Identify which cell holds the provided text, then report its (X, Y) central coordinate. 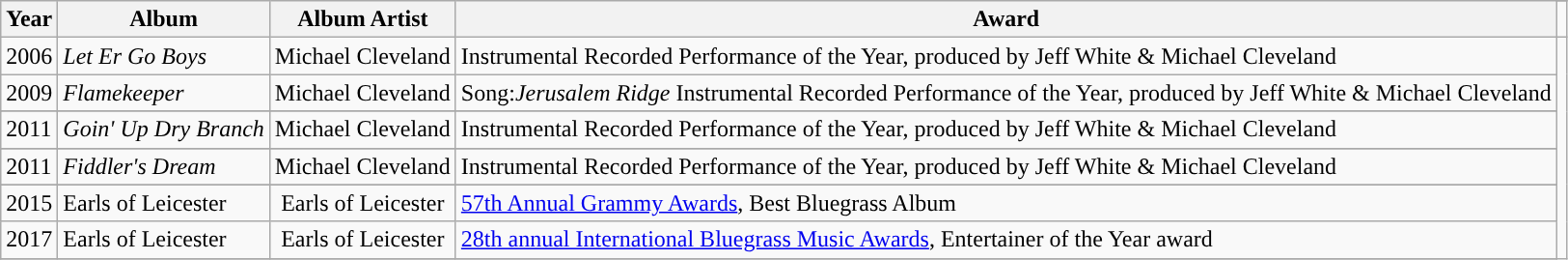
Flamekeeper (164, 93)
Award (1005, 19)
Goin' Up Dry Branch (164, 130)
2009 (29, 93)
Year (29, 19)
Album Artist (363, 19)
2017 (29, 240)
28th annual International Bluegrass Music Awards, Entertainer of the Year award (1005, 240)
Let Er Go Boys (164, 56)
2015 (29, 203)
Song:Jerusalem Ridge Instrumental Recorded Performance of the Year, produced by Jeff White & Michael Cleveland (1005, 93)
Fiddler's Dream (164, 166)
57th Annual Grammy Awards, Best Bluegrass Album (1005, 203)
Album (164, 19)
2006 (29, 56)
